Extract the [X, Y] coordinate from the center of the cell holding the provided text.  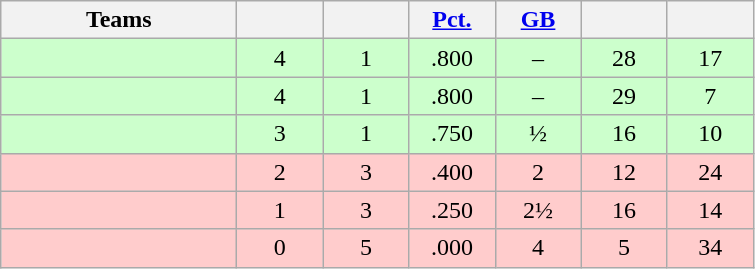
10 [710, 134]
2½ [538, 210]
½ [538, 134]
34 [710, 248]
7 [710, 96]
14 [710, 210]
Teams [119, 20]
.750 [452, 134]
.250 [452, 210]
17 [710, 58]
0 [280, 248]
.000 [452, 248]
12 [624, 172]
24 [710, 172]
.400 [452, 172]
GB [538, 20]
29 [624, 96]
28 [624, 58]
Pct. [452, 20]
